For the text-containing cell, return its midpoint in [x, y] coordinate format. 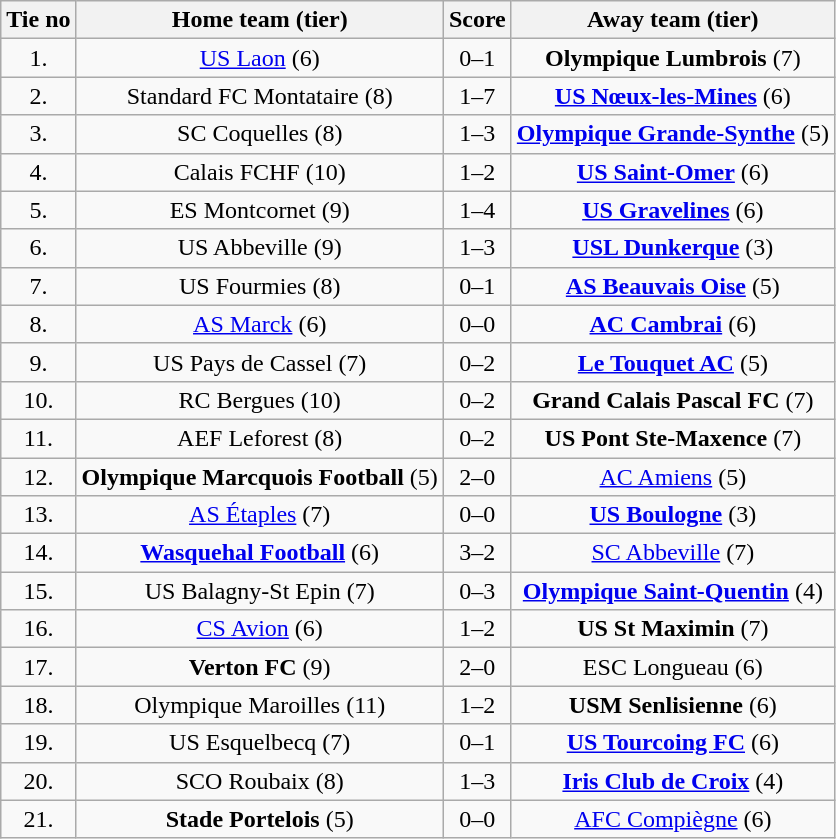
6. [38, 248]
14. [38, 553]
9. [38, 362]
AC Cambrai (6) [672, 324]
Olympique Saint-Quentin (4) [672, 591]
USL Dunkerque (3) [672, 248]
CS Avion (6) [260, 629]
11. [38, 438]
AS Marck (6) [260, 324]
Le Touquet AC (5) [672, 362]
US Fourmies (8) [260, 286]
ES Montcornet (9) [260, 210]
Olympique Marcquois Football (5) [260, 477]
Away team (tier) [672, 20]
17. [38, 667]
AS Beauvais Oise (5) [672, 286]
SC Abbeville (7) [672, 553]
20. [38, 781]
US Boulogne (3) [672, 515]
ESC Longueau (6) [672, 667]
0–3 [477, 591]
15. [38, 591]
Standard FC Montataire (8) [260, 96]
Verton FC (9) [260, 667]
US St Maximin (7) [672, 629]
18. [38, 705]
Score [477, 20]
SC Coquelles (8) [260, 134]
12. [38, 477]
US Balagny-St Epin (7) [260, 591]
16. [38, 629]
US Gravelines (6) [672, 210]
Olympique Lumbrois (7) [672, 58]
Grand Calais Pascal FC (7) [672, 400]
US Saint-Omer (6) [672, 172]
4. [38, 172]
10. [38, 400]
5. [38, 210]
Home team (tier) [260, 20]
7. [38, 286]
US Tourcoing FC (6) [672, 743]
Olympique Grande-Synthe (5) [672, 134]
2. [38, 96]
US Laon (6) [260, 58]
US Nœux-les-Mines (6) [672, 96]
Wasquehal Football (6) [260, 553]
US Pays de Cassel (7) [260, 362]
13. [38, 515]
US Pont Ste-Maxence (7) [672, 438]
USM Senlisienne (6) [672, 705]
AFC Compiègne (6) [672, 819]
Calais FCHF (10) [260, 172]
RC Bergues (10) [260, 400]
AC Amiens (5) [672, 477]
1. [38, 58]
US Abbeville (9) [260, 248]
SCO Roubaix (8) [260, 781]
Olympique Maroilles (11) [260, 705]
Iris Club de Croix (4) [672, 781]
AS Étaples (7) [260, 515]
Stade Portelois (5) [260, 819]
21. [38, 819]
AEF Leforest (8) [260, 438]
Tie no [38, 20]
8. [38, 324]
1–4 [477, 210]
US Esquelbecq (7) [260, 743]
3–2 [477, 553]
19. [38, 743]
1–7 [477, 96]
3. [38, 134]
